Pinpoint the cell where the given text exists, returning its [x, y] midpoint coordinate. 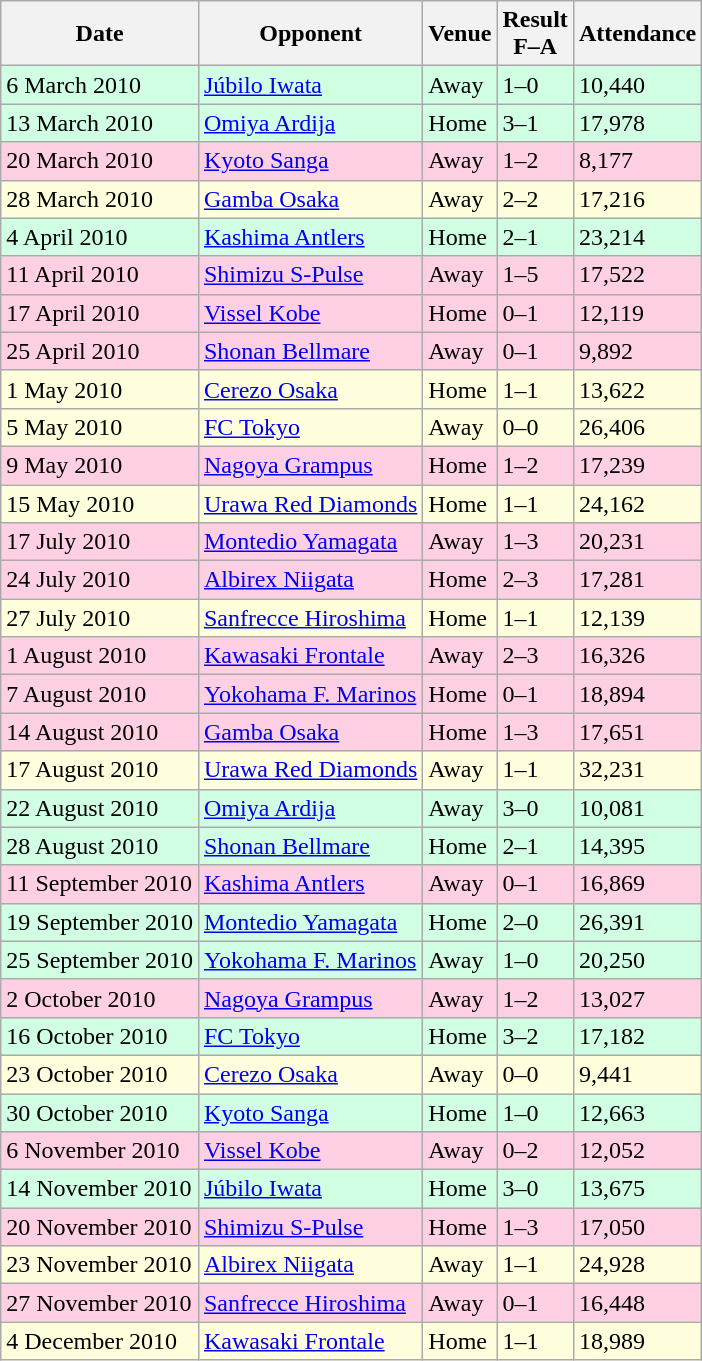
Attendance [637, 34]
17,182 [637, 1036]
1 August 2010 [100, 656]
17,239 [637, 465]
16 October 2010 [100, 1036]
24,162 [637, 503]
13,027 [637, 998]
9 May 2010 [100, 465]
0–2 [535, 1151]
17,978 [637, 123]
14 August 2010 [100, 732]
17,216 [637, 199]
Venue [460, 34]
5 May 2010 [100, 427]
26,391 [637, 922]
12,119 [637, 313]
12,663 [637, 1113]
27 November 2010 [100, 1303]
16,326 [637, 656]
17,281 [637, 580]
1 May 2010 [100, 389]
17 August 2010 [100, 770]
18,894 [637, 694]
32,231 [637, 770]
7 August 2010 [100, 694]
22 August 2010 [100, 808]
20,250 [637, 960]
3–2 [535, 1036]
15 May 2010 [100, 503]
28 August 2010 [100, 846]
18,989 [637, 1341]
16,869 [637, 884]
4 April 2010 [100, 237]
20,231 [637, 542]
ResultF–A [535, 34]
12,139 [637, 618]
26,406 [637, 427]
27 July 2010 [100, 618]
25 September 2010 [100, 960]
28 March 2010 [100, 199]
4 December 2010 [100, 1341]
23 November 2010 [100, 1265]
9,441 [637, 1074]
12,052 [637, 1151]
11 April 2010 [100, 275]
2 October 2010 [100, 998]
13,675 [637, 1189]
14 November 2010 [100, 1189]
3–1 [535, 123]
25 April 2010 [100, 351]
13,622 [637, 389]
17,651 [637, 732]
13 March 2010 [100, 123]
11 September 2010 [100, 884]
2–2 [535, 199]
16,448 [637, 1303]
1–5 [535, 275]
19 September 2010 [100, 922]
9,892 [637, 351]
24,928 [637, 1265]
20 March 2010 [100, 161]
30 October 2010 [100, 1113]
Opponent [310, 34]
17,522 [637, 275]
23 October 2010 [100, 1074]
14,395 [637, 846]
24 July 2010 [100, 580]
20 November 2010 [100, 1227]
10,440 [637, 85]
17 April 2010 [100, 313]
Date [100, 34]
17 July 2010 [100, 542]
6 March 2010 [100, 85]
17,050 [637, 1227]
8,177 [637, 161]
6 November 2010 [100, 1151]
23,214 [637, 237]
2–0 [535, 922]
10,081 [637, 808]
